Return [X, Y] of the center of cell containing provided text 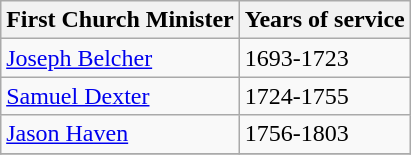
1724-1755 [324, 96]
Samuel Dexter [120, 96]
Joseph Belcher [120, 58]
1756-1803 [324, 134]
Years of service [324, 20]
1693-1723 [324, 58]
First Church Minister [120, 20]
Jason Haven [120, 134]
